For the text-containing cell, return its midpoint in [x, y] coordinate format. 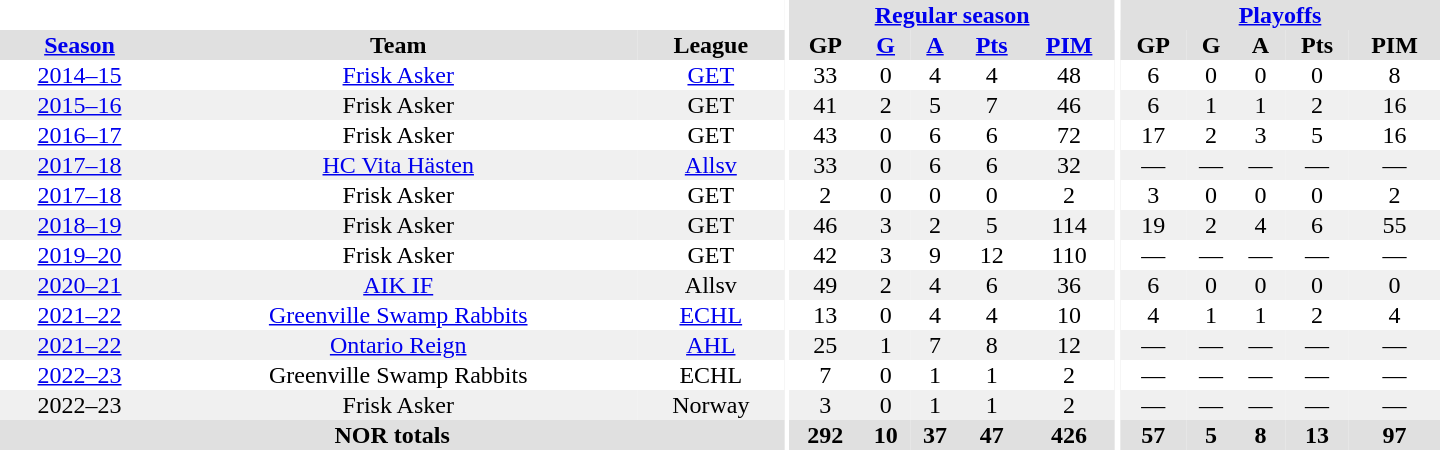
110 [1070, 255]
2020–21 [80, 285]
72 [1070, 135]
2016–17 [80, 135]
55 [1394, 225]
42 [826, 255]
AHL [710, 345]
57 [1153, 435]
114 [1070, 225]
47 [992, 435]
HC Vita Hästen [398, 165]
49 [826, 285]
37 [934, 435]
97 [1394, 435]
Regular season [952, 15]
Ontario Reign [398, 345]
32 [1070, 165]
Season [80, 45]
19 [1153, 225]
Team [398, 45]
43 [826, 135]
2015–16 [80, 105]
2014–15 [80, 75]
292 [826, 435]
League [710, 45]
426 [1070, 435]
36 [1070, 285]
Playoffs [1280, 15]
41 [826, 105]
Norway [710, 405]
2018–19 [80, 225]
9 [934, 255]
2019–20 [80, 255]
NOR totals [392, 435]
25 [826, 345]
AIK IF [398, 285]
48 [1070, 75]
17 [1153, 135]
